Detect which cell encompasses the target text, then output its [x, y] center coordinate. 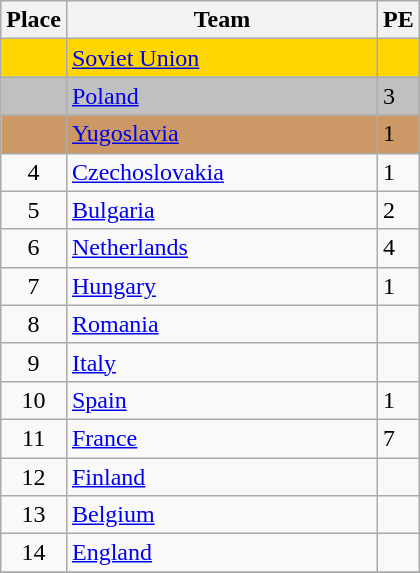
10 [34, 400]
14 [34, 553]
3 [399, 96]
Italy [222, 362]
8 [34, 324]
Belgium [222, 515]
13 [34, 515]
2 [399, 210]
5 [34, 210]
Netherlands [222, 248]
6 [34, 248]
Yugoslavia [222, 134]
Poland [222, 96]
9 [34, 362]
Romania [222, 324]
PE [399, 20]
Soviet Union [222, 58]
Finland [222, 477]
Spain [222, 400]
England [222, 553]
12 [34, 477]
11 [34, 438]
Place [34, 20]
Czechoslovakia [222, 172]
Team [222, 20]
Hungary [222, 286]
Bulgaria [222, 210]
France [222, 438]
